Determine the (X, Y) coordinate at the center of the cell enclosing the given text.  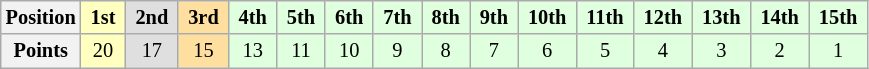
13 (253, 51)
6 (547, 51)
6th (349, 17)
1 (838, 51)
11th (604, 17)
15th (838, 17)
15 (203, 51)
2nd (152, 17)
4th (253, 17)
12th (663, 17)
14th (779, 17)
1st (104, 17)
Position (41, 17)
9 (397, 51)
10 (349, 51)
8th (446, 17)
5 (604, 51)
3 (721, 51)
9th (494, 17)
13th (721, 17)
8 (446, 51)
11 (301, 51)
7th (397, 17)
10th (547, 17)
20 (104, 51)
Points (41, 51)
5th (301, 17)
7 (494, 51)
2 (779, 51)
17 (152, 51)
3rd (203, 17)
4 (663, 51)
